Pinpoint the cell where the given text exists, returning its (x, y) midpoint coordinate. 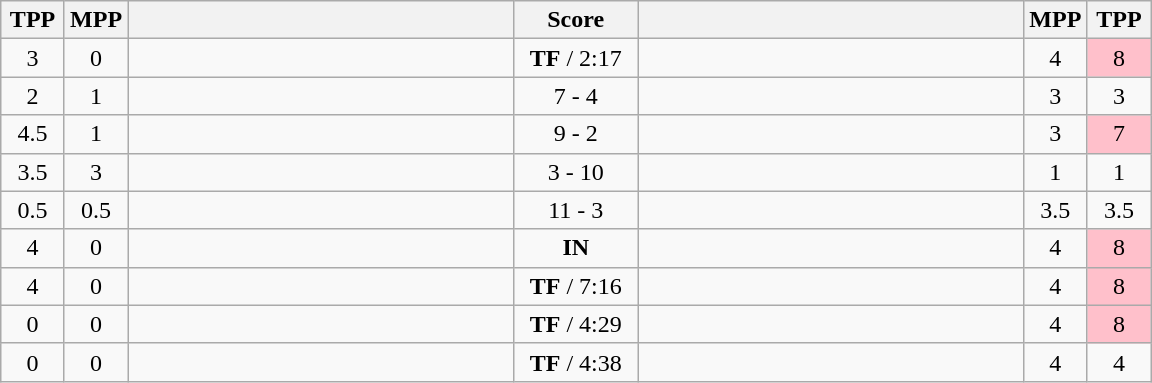
Score (576, 20)
9 - 2 (576, 134)
TF / 7:16 (576, 286)
TF / 4:29 (576, 324)
TF / 4:38 (576, 362)
2 (33, 96)
TF / 2:17 (576, 58)
IN (576, 248)
3 - 10 (576, 172)
7 (1119, 134)
7 - 4 (576, 96)
4.5 (33, 134)
11 - 3 (576, 210)
